Extract the (x, y) coordinate from the center of the cell holding the provided text.  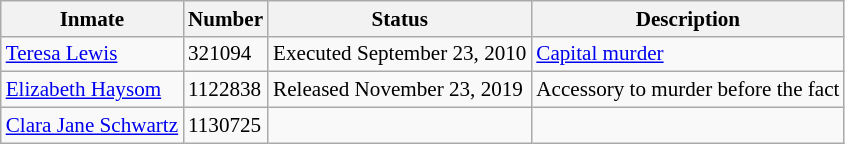
Elizabeth Haysom (92, 90)
Inmate (92, 18)
321094 (226, 54)
Clara Jane Schwartz (92, 124)
Executed September 23, 2010 (400, 54)
Description (688, 18)
Number (226, 18)
1130725 (226, 124)
Capital murder (688, 54)
1122838 (226, 90)
Accessory to murder before the fact (688, 90)
Status (400, 18)
Teresa Lewis (92, 54)
Released November 23, 2019 (400, 90)
